Return (X, Y) of the center of cell containing provided text 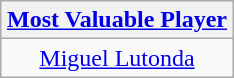
Miguel Lutonda (116, 58)
Most Valuable Player (116, 20)
